Determine the (X, Y) coordinate at the center of the cell enclosing the given text.  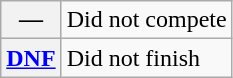
DNF (31, 58)
Did not compete (146, 20)
— (31, 20)
Did not finish (146, 58)
